Identify which cell holds the provided text, then report its [x, y] central coordinate. 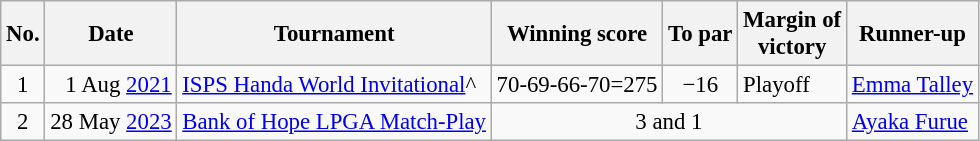
1 Aug 2021 [111, 85]
Runner-up [912, 34]
3 and 1 [668, 122]
Date [111, 34]
ISPS Handa World Invitational^ [334, 85]
28 May 2023 [111, 122]
Bank of Hope LPGA Match-Play [334, 122]
−16 [700, 85]
Margin ofvictory [792, 34]
No. [23, 34]
2 [23, 122]
Ayaka Furue [912, 122]
Playoff [792, 85]
70-69-66-70=275 [577, 85]
Emma Talley [912, 85]
1 [23, 85]
Tournament [334, 34]
To par [700, 34]
Winning score [577, 34]
